Identify which cell holds the provided text, then report its [X, Y] central coordinate. 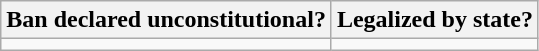
Legalized by state? [434, 20]
Ban declared unconstitutional? [166, 20]
